Capture the cell that displays the provided text and extract its [x, y] central coordinate. 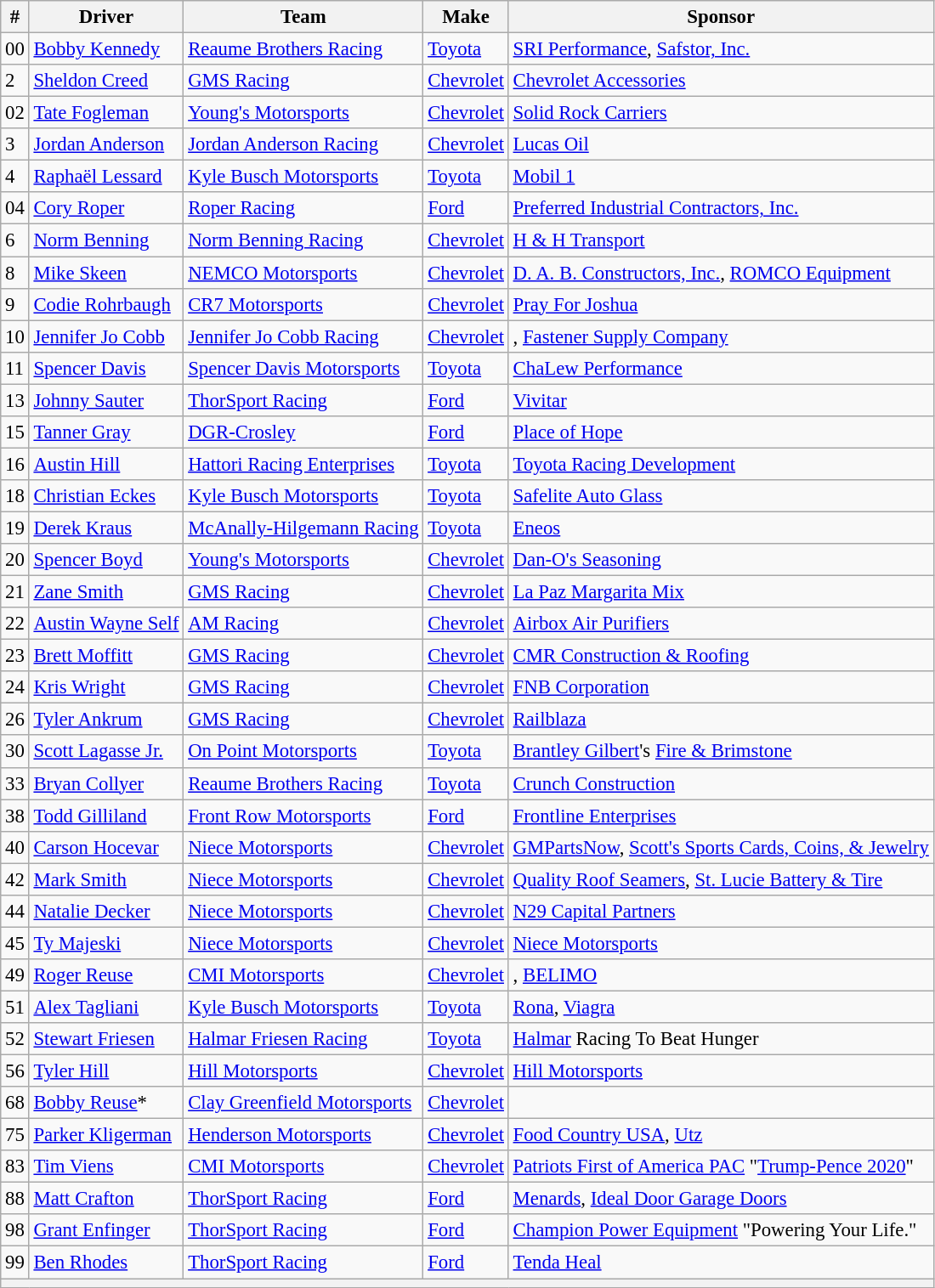
Austin Wayne Self [106, 624]
11 [15, 368]
21 [15, 592]
Mike Skeen [106, 273]
Zane Smith [106, 592]
Tyler Ankrum [106, 720]
Preferred Industrial Contractors, Inc. [721, 208]
6 [15, 240]
Raphaël Lessard [106, 177]
Cory Roper [106, 208]
La Paz Margarita Mix [721, 592]
Halmar Friesen Racing [303, 1039]
40 [15, 847]
Sponsor [721, 17]
2 [15, 81]
McAnally-Hilgemann Racing [303, 528]
Bobby Reuse* [106, 1103]
83 [15, 1167]
Place of Hope [721, 432]
88 [15, 1199]
Rona, Viagra [721, 1007]
, BELIMO [721, 975]
Norm Benning Racing [303, 240]
N29 Capital Partners [721, 912]
Menards, Ideal Door Garage Doors [721, 1199]
Carson Hocevar [106, 847]
56 [15, 1071]
19 [15, 528]
30 [15, 752]
49 [15, 975]
02 [15, 113]
52 [15, 1039]
Henderson Motorsports [303, 1135]
Lucas Oil [721, 144]
Champion Power Equipment "Powering Your Life." [721, 1231]
Johnny Sauter [106, 400]
16 [15, 464]
15 [15, 432]
Kris Wright [106, 687]
45 [15, 943]
CMR Construction & Roofing [721, 656]
Jennifer Jo Cobb Racing [303, 336]
Airbox Air Purifiers [721, 624]
Bryan Collyer [106, 783]
Tim Viens [106, 1167]
Sheldon Creed [106, 81]
Austin Hill [106, 464]
Roger Reuse [106, 975]
26 [15, 720]
Natalie Decker [106, 912]
, Fastener Supply Company [721, 336]
Todd Gilliland [106, 816]
Food Country USA, Utz [721, 1135]
3 [15, 144]
Front Row Motorsports [303, 816]
SRI Performance, Safstor, Inc. [721, 49]
Spencer Davis Motorsports [303, 368]
18 [15, 496]
Norm Benning [106, 240]
Ben Rhodes [106, 1263]
Dan-O's Seasoning [721, 560]
Tanner Gray [106, 432]
Stewart Friesen [106, 1039]
Toyota Racing Development [721, 464]
Scott Lagasse Jr. [106, 752]
NEMCO Motorsports [303, 273]
Pray For Joshua [721, 304]
22 [15, 624]
8 [15, 273]
Eneos [721, 528]
75 [15, 1135]
Make [466, 17]
Jordan Anderson Racing [303, 144]
9 [15, 304]
42 [15, 879]
Tyler Hill [106, 1071]
Frontline Enterprises [721, 816]
Clay Greenfield Motorsports [303, 1103]
Mobil 1 [721, 177]
Brett Moffitt [106, 656]
Team [303, 17]
Solid Rock Carriers [721, 113]
GMPartsNow, Scott's Sports Cards, Coins, & Jewelry [721, 847]
Hattori Racing Enterprises [303, 464]
Ty Majeski [106, 943]
Spencer Davis [106, 368]
38 [15, 816]
On Point Motorsports [303, 752]
99 [15, 1263]
AM Racing [303, 624]
Christian Eckes [106, 496]
33 [15, 783]
Bobby Kennedy [106, 49]
24 [15, 687]
ChaLew Performance [721, 368]
CR7 Motorsports [303, 304]
44 [15, 912]
Grant Enfinger [106, 1231]
Brantley Gilbert's Fire & Brimstone [721, 752]
20 [15, 560]
Roper Racing [303, 208]
4 [15, 177]
Derek Kraus [106, 528]
# [15, 17]
Codie Rohrbaugh [106, 304]
Spencer Boyd [106, 560]
Driver [106, 17]
Halmar Racing To Beat Hunger [721, 1039]
13 [15, 400]
Tate Fogleman [106, 113]
Jennifer Jo Cobb [106, 336]
FNB Corporation [721, 687]
00 [15, 49]
51 [15, 1007]
Railblaza [721, 720]
Quality Roof Seamers, St. Lucie Battery & Tire [721, 879]
23 [15, 656]
Parker Kligerman [106, 1135]
Tenda Heal [721, 1263]
04 [15, 208]
98 [15, 1231]
Alex Tagliani [106, 1007]
DGR-Crosley [303, 432]
H & H Transport [721, 240]
Crunch Construction [721, 783]
Safelite Auto Glass [721, 496]
Chevrolet Accessories [721, 81]
68 [15, 1103]
Matt Crafton [106, 1199]
Patriots First of America PAC "Trump-Pence 2020" [721, 1167]
D. A. B. Constructors, Inc., ROMCO Equipment [721, 273]
Mark Smith [106, 879]
Jordan Anderson [106, 144]
Vivitar [721, 400]
10 [15, 336]
